For the text-containing cell, return its midpoint in (X, Y) coordinate format. 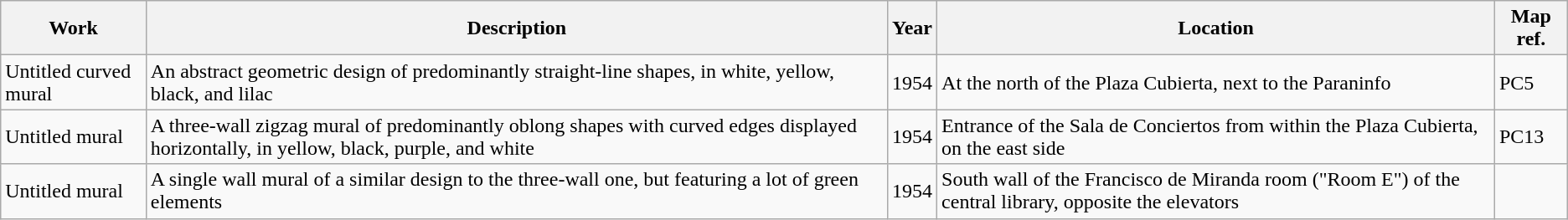
Entrance of the Sala de Conciertos from within the Plaza Cubierta, on the east side (1216, 137)
Work (74, 28)
PC5 (1531, 82)
South wall of the Francisco de Miranda room ("Room E") of the central library, opposite the elevators (1216, 191)
Year (911, 28)
Map ref. (1531, 28)
An abstract geometric design of predominantly straight-line shapes, in white, yellow, black, and lilac (516, 82)
At the north of the Plaza Cubierta, next to the Paraninfo (1216, 82)
Untitled curved mural (74, 82)
PC13 (1531, 137)
Description (516, 28)
Location (1216, 28)
A three-wall zigzag mural of predominantly oblong shapes with curved edges displayed horizontally, in yellow, black, purple, and white (516, 137)
A single wall mural of a similar design to the three-wall one, but featuring a lot of green elements (516, 191)
